Capture the cell that displays the provided text and extract its (X, Y) central coordinate. 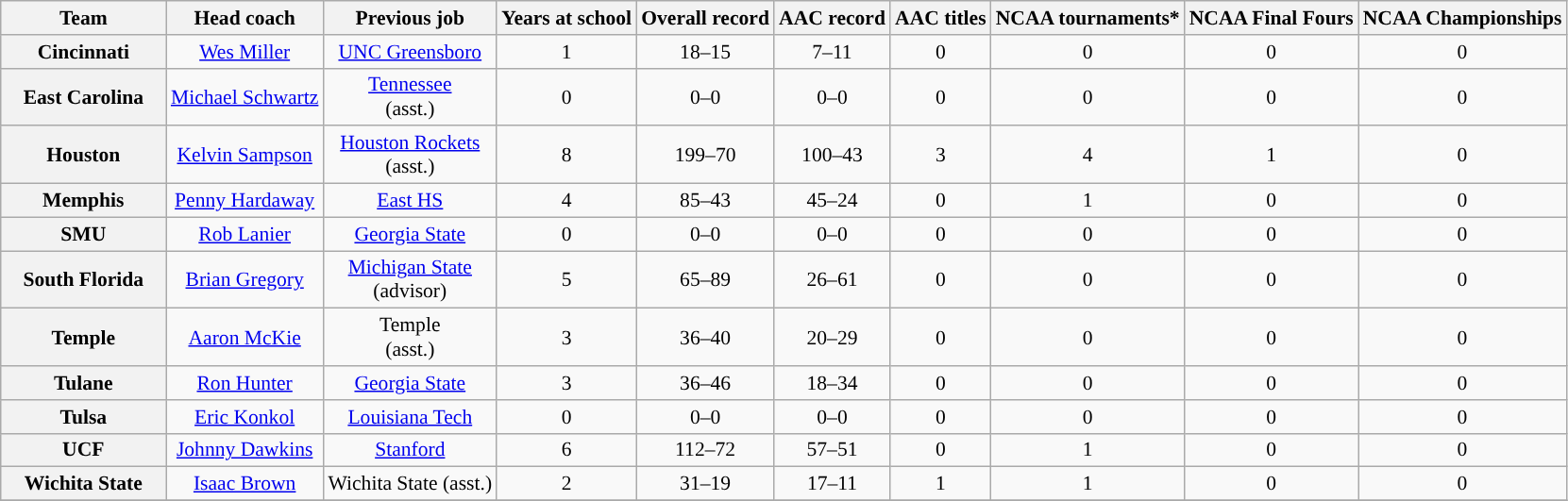
17–11 (833, 484)
Kelvin Sampson (245, 155)
Wichita State (asst.) (410, 484)
Tulane (83, 383)
UNC Greensboro (410, 52)
18–15 (705, 52)
Years at school (566, 18)
Rob Lanier (245, 234)
East Carolina (83, 96)
UCF (83, 450)
Houston (83, 155)
65–89 (705, 279)
Michigan State(advisor) (410, 279)
East HS (410, 201)
8 (566, 155)
Memphis (83, 201)
Houston Rockets(asst.) (410, 155)
Isaac Brown (245, 484)
Ron Hunter (245, 383)
NCAA Final Fours (1272, 18)
26–61 (833, 279)
100–43 (833, 155)
Team (83, 18)
Wes Miller (245, 52)
Stanford (410, 450)
36–46 (705, 383)
85–43 (705, 201)
20–29 (833, 338)
7–11 (833, 52)
6 (566, 450)
Tennessee(asst.) (410, 96)
Eric Konkol (245, 417)
18–34 (833, 383)
SMU (83, 234)
Michael Schwartz (245, 96)
112–72 (705, 450)
Head coach (245, 18)
Aaron McKie (245, 338)
Brian Gregory (245, 279)
45–24 (833, 201)
5 (566, 279)
Louisiana Tech (410, 417)
31–19 (705, 484)
199–70 (705, 155)
NCAA Championships (1463, 18)
57–51 (833, 450)
Cincinnati (83, 52)
Tulsa (83, 417)
2 (566, 484)
Wichita State (83, 484)
Previous job (410, 18)
Temple(asst.) (410, 338)
36–40 (705, 338)
Penny Hardaway (245, 201)
NCAA tournaments* (1087, 18)
Johnny Dawkins (245, 450)
Overall record (705, 18)
South Florida (83, 279)
AAC record (833, 18)
Temple (83, 338)
AAC titles (940, 18)
